Detect which cell encompasses the target text, then output its (X, Y) center coordinate. 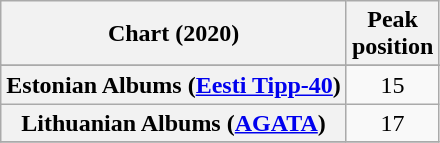
Estonian Albums (Eesti Tipp-40) (174, 85)
17 (392, 123)
Peakposition (392, 34)
15 (392, 85)
Lithuanian Albums (AGATA) (174, 123)
Chart (2020) (174, 34)
